Identify which cell holds the provided text, then report its (X, Y) central coordinate. 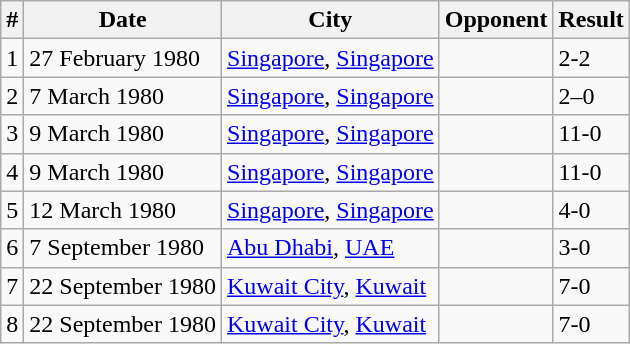
Date (123, 20)
Opponent (496, 20)
12 March 1980 (123, 210)
4-0 (591, 210)
4 (12, 172)
City (331, 20)
Result (591, 20)
7 March 1980 (123, 96)
6 (12, 248)
7 (12, 286)
1 (12, 58)
3 (12, 134)
8 (12, 324)
2-2 (591, 58)
Abu Dhabi, UAE (331, 248)
# (12, 20)
2 (12, 96)
3-0 (591, 248)
27 February 1980 (123, 58)
5 (12, 210)
2–0 (591, 96)
7 September 1980 (123, 248)
